Output the [x, y] coordinate of the center of the cell containing the given text.  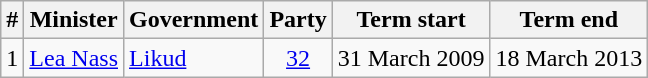
Lea Nass [74, 58]
# [12, 20]
Term start [411, 20]
Party [298, 20]
Government [194, 20]
31 March 2009 [411, 58]
Likud [194, 58]
1 [12, 58]
Minister [74, 20]
Term end [569, 20]
32 [298, 58]
18 March 2013 [569, 58]
